Return [X, Y] of the center of cell containing provided text 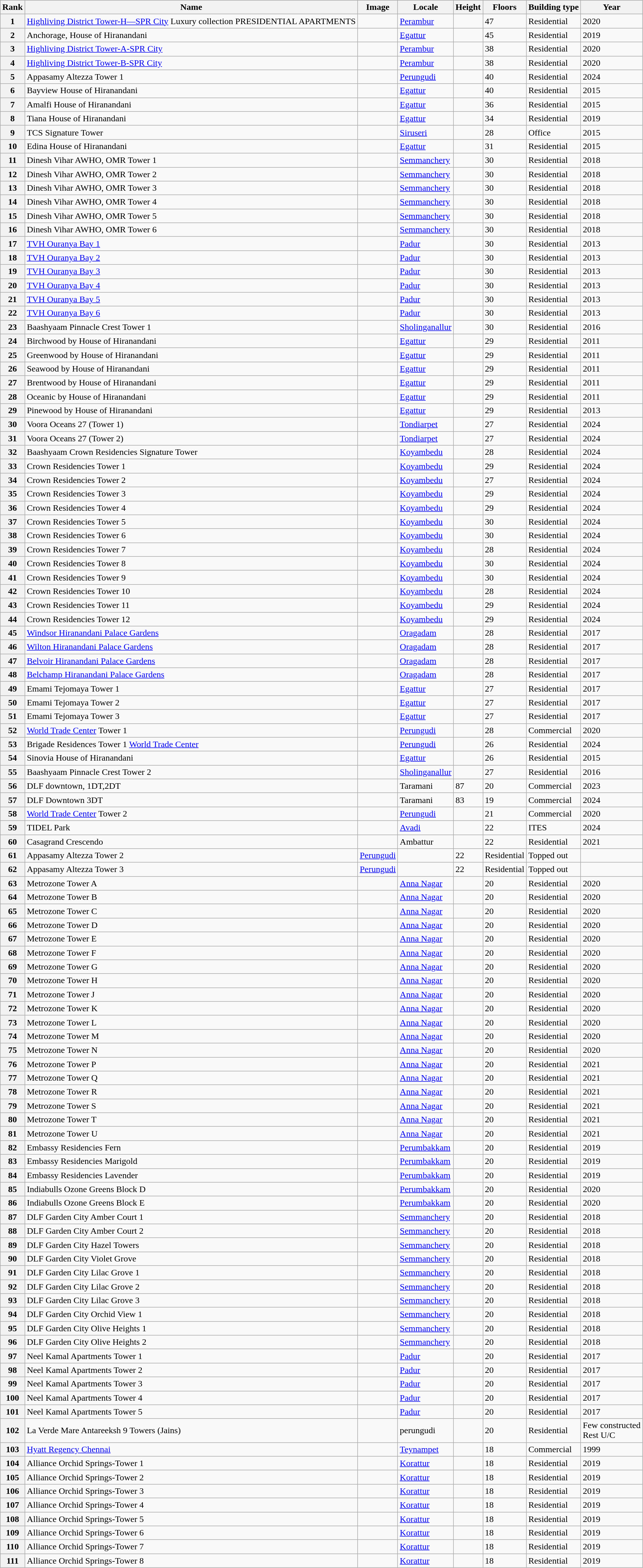
73 [12, 1022]
94 [12, 1314]
Metrozone Tower T [191, 1120]
Hyatt Regency Chennai [191, 1449]
Embassy Residencies Lavender [191, 1175]
Rank [12, 7]
54 [12, 758]
Emami Tejomaya Tower 3 [191, 716]
Edina House of Hiranandani [191, 146]
57 [12, 800]
68 [12, 953]
ITES [554, 827]
DLF Garden City Lilac Grove 1 [191, 1272]
DLF downtown, 1DT,2DT [191, 786]
Image [378, 7]
Metrozone Tower A [191, 883]
85 [12, 1189]
TCS Signature Tower [191, 132]
Highliving District Tower-H—SPR City Luxury collection PRESIDENTIAL APARTMENTS [191, 21]
Siruseri [426, 132]
TVH Ouranya Bay 3 [191, 271]
Neel Kamal Apartments Tower 1 [191, 1356]
Dinesh Vihar AWHO, OMR Tower 6 [191, 230]
55 [12, 772]
Few constructedRest U/C [612, 1431]
105 [12, 1477]
13 [12, 188]
37 [12, 522]
67 [12, 939]
Teynampet [426, 1449]
92 [12, 1286]
81 [12, 1134]
78 [12, 1092]
46 [12, 647]
35 [12, 494]
Belchamp Hiranandani Palace Gardens [191, 675]
Year [612, 7]
La Verde Mare Antareeksh 9 Towers (Jains) [191, 1431]
DLF Garden City Hazel Towers [191, 1245]
Baashyaam Crown Residencies Signature Tower [191, 452]
Office [554, 132]
Baashyaam Pinnacle Crest Tower 2 [191, 772]
Crown Residencies Tower 6 [191, 536]
Dinesh Vihar AWHO, OMR Tower 1 [191, 160]
8 [12, 118]
Metrozone Tower U [191, 1134]
7 [12, 104]
14 [12, 202]
TVH Ouranya Bay 1 [191, 244]
2 [12, 35]
107 [12, 1505]
Crown Residencies Tower 8 [191, 563]
Greenwood by House of Hiranandani [191, 355]
70 [12, 981]
DLF Garden City Lilac Grove 2 [191, 1286]
Embassy Residencies Marigold [191, 1161]
84 [12, 1175]
104 [12, 1463]
Alliance Orchid Springs-Tower 5 [191, 1519]
89 [12, 1245]
Appasamy Altezza Tower 1 [191, 77]
88 [12, 1231]
Metrozone Tower D [191, 925]
80 [12, 1120]
32 [12, 452]
111 [12, 1561]
Crown Residencies Tower 7 [191, 549]
Metrozone Tower R [191, 1092]
5 [12, 77]
Metrozone Tower K [191, 1008]
69 [12, 967]
Crown Residencies Tower 12 [191, 619]
15 [12, 216]
TVH Ouranya Bay 2 [191, 258]
63 [12, 883]
DLF Garden City Olive Heights 2 [191, 1342]
DLF Garden City Orchid View 1 [191, 1314]
Crown Residencies Tower 5 [191, 522]
66 [12, 925]
59 [12, 827]
25 [12, 355]
Casagrand Crescendo [191, 841]
95 [12, 1328]
Neel Kamal Apartments Tower 2 [191, 1370]
24 [12, 341]
76 [12, 1064]
Metrozone Tower C [191, 911]
49 [12, 689]
93 [12, 1301]
Birchwood by House of Hiranandani [191, 341]
Crown Residencies Tower 1 [191, 466]
Building type [554, 7]
98 [12, 1370]
Dinesh Vihar AWHO, OMR Tower 4 [191, 202]
60 [12, 841]
1 [12, 21]
DLF Garden City Lilac Grove 3 [191, 1301]
DLF Garden City Olive Heights 1 [191, 1328]
16 [12, 230]
102 [12, 1431]
Sinovia House of Hiranandani [191, 758]
Emami Tejomaya Tower 2 [191, 703]
86 [12, 1203]
Indiabulls Ozone Greens Block E [191, 1203]
Windsor Hiranandani Palace Gardens [191, 633]
Alliance Orchid Springs-Tower 6 [191, 1533]
75 [12, 1050]
58 [12, 814]
Highliving District Tower-A-SPR City [191, 49]
Dinesh Vihar AWHO, OMR Tower 5 [191, 216]
Pinewood by House of Hiranandani [191, 411]
96 [12, 1342]
41 [12, 577]
Belvoir Hiranandani Palace Gardens [191, 661]
TVH Ouranya Bay 6 [191, 313]
Alliance Orchid Springs-Tower 1 [191, 1463]
42 [12, 591]
DLF Garden City Violet Grove [191, 1259]
64 [12, 897]
Wilton Hiranandani Palace Gardens [191, 647]
44 [12, 619]
33 [12, 466]
TIDEL Park [191, 827]
Alliance Orchid Springs-Tower 2 [191, 1477]
Ambattur [426, 841]
72 [12, 1008]
65 [12, 911]
108 [12, 1519]
DLF Garden City Amber Court 2 [191, 1231]
Metrozone Tower G [191, 967]
6 [12, 91]
TVH Ouranya Bay 5 [191, 299]
9 [12, 132]
Neel Kamal Apartments Tower 5 [191, 1412]
3 [12, 49]
Indiabulls Ozone Greens Block D [191, 1189]
TVH Ouranya Bay 4 [191, 285]
Metrozone Tower H [191, 981]
39 [12, 549]
11 [12, 160]
Dinesh Vihar AWHO, OMR Tower 2 [191, 174]
Brentwood by House of Hiranandani [191, 383]
52 [12, 730]
97 [12, 1356]
61 [12, 856]
DLF Garden City Amber Court 1 [191, 1217]
74 [12, 1036]
Crown Residencies Tower 11 [191, 605]
Crown Residencies Tower 2 [191, 480]
Metrozone Tower S [191, 1106]
Crown Residencies Tower 4 [191, 508]
51 [12, 716]
Locale [426, 7]
91 [12, 1272]
Crown Residencies Tower 3 [191, 494]
109 [12, 1533]
Metrozone Tower Q [191, 1078]
Baashyaam Pinnacle Crest Tower 1 [191, 327]
Oceanic by House of Hiranandani [191, 396]
World Trade Center Tower 1 [191, 730]
106 [12, 1491]
Height [468, 7]
Dinesh Vihar AWHO, OMR Tower 3 [191, 188]
100 [12, 1398]
90 [12, 1259]
Voora Oceans 27 (Tower 2) [191, 438]
Crown Residencies Tower 9 [191, 577]
82 [12, 1148]
23 [12, 327]
99 [12, 1384]
79 [12, 1106]
48 [12, 675]
Floors [505, 7]
Embassy Residencies Fern [191, 1148]
Amalfi House of Hiranandani [191, 104]
62 [12, 869]
Highliving District Tower-B-SPR City [191, 63]
110 [12, 1547]
Metrozone Tower M [191, 1036]
10 [12, 146]
43 [12, 605]
77 [12, 1078]
71 [12, 994]
Neel Kamal Apartments Tower 3 [191, 1384]
17 [12, 244]
Brigade Residences Tower 1 World Trade Center [191, 744]
Alliance Orchid Springs-Tower 7 [191, 1547]
Neel Kamal Apartments Tower 4 [191, 1398]
12 [12, 174]
Metrozone Tower F [191, 953]
DLF Downtown 3DT [191, 800]
Tiana House of Hiranandani [191, 118]
4 [12, 63]
101 [12, 1412]
Emami Tejomaya Tower 1 [191, 689]
103 [12, 1449]
Metrozone Tower L [191, 1022]
Metrozone Tower E [191, 939]
Name [191, 7]
Alliance Orchid Springs-Tower 8 [191, 1561]
Metrozone Tower B [191, 897]
1999 [612, 1449]
Crown Residencies Tower 10 [191, 591]
Metrozone Tower J [191, 994]
56 [12, 786]
Metrozone Tower N [191, 1050]
Appasamy Altezza Tower 3 [191, 869]
Bayview House of Hiranandani [191, 91]
Metrozone Tower P [191, 1064]
2023 [612, 786]
Alliance Orchid Springs-Tower 4 [191, 1505]
53 [12, 744]
Anchorage, House of Hiranandani [191, 35]
Voora Oceans 27 (Tower 1) [191, 425]
Avadi [426, 827]
Seawood by House of Hiranandani [191, 369]
Alliance Orchid Springs-Tower 3 [191, 1491]
perungudi [426, 1431]
Appasamy Altezza Tower 2 [191, 856]
50 [12, 703]
World Trade Center Tower 2 [191, 814]
